Pinpoint the cell where the given text exists, returning its [x, y] midpoint coordinate. 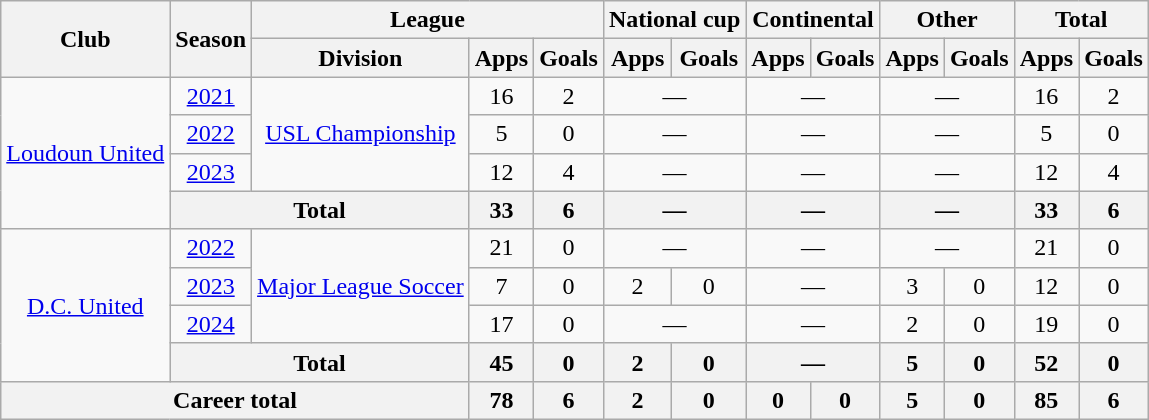
Division [361, 58]
Club [86, 39]
Loudoun United [86, 153]
85 [1046, 400]
2021 [211, 96]
Major League Soccer [361, 286]
Season [211, 39]
2024 [211, 324]
45 [501, 362]
3 [912, 286]
D.C. United [86, 305]
USL Championship [361, 134]
7 [501, 286]
Other [947, 20]
19 [1046, 324]
National cup [674, 20]
Career total [235, 400]
Continental [813, 20]
17 [501, 324]
78 [501, 400]
League [428, 20]
52 [1046, 362]
